Pinpoint the cell where the given text exists, returning its (X, Y) midpoint coordinate. 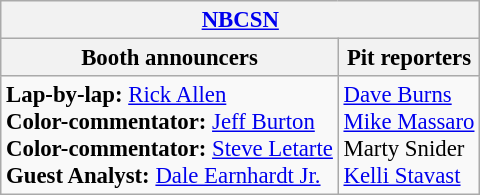
Booth announcers (170, 58)
Lap-by-lap: Rick AllenColor-commentator: Jeff BurtonColor-commentator: Steve LetarteGuest Analyst: Dale Earnhardt Jr. (170, 136)
NBCSN (240, 20)
Pit reporters (409, 58)
Dave BurnsMike MassaroMarty SniderKelli Stavast (409, 136)
